Pinpoint the cell where the given text exists, returning its [x, y] midpoint coordinate. 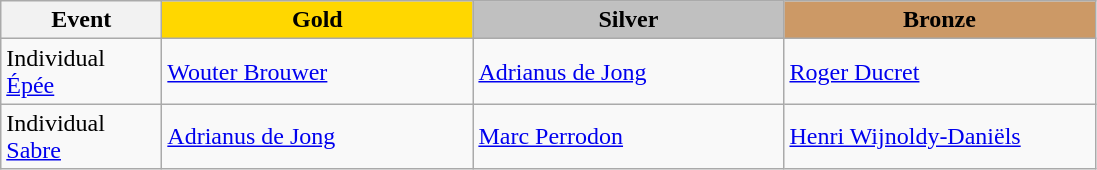
Silver [628, 20]
Roger Ducret [940, 72]
Wouter Brouwer [318, 72]
Individual Épée [82, 72]
Bronze [940, 20]
Gold [318, 20]
Event [82, 20]
Individual Sabre [82, 136]
Marc Perrodon [628, 136]
Henri Wijnoldy-Daniëls [940, 136]
